Capture the cell that displays the provided text and extract its (X, Y) central coordinate. 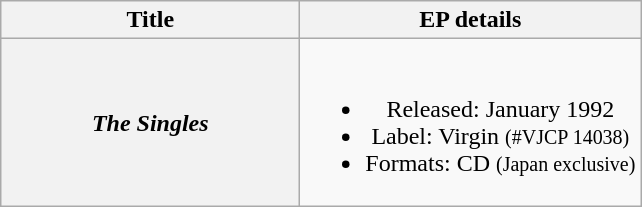
EP details (470, 20)
The Singles (150, 122)
Title (150, 20)
Released: January 1992Label: Virgin (#VJCP 14038)Formats: CD (Japan exclusive) (470, 122)
